Return [X, Y] of the center of cell containing provided text 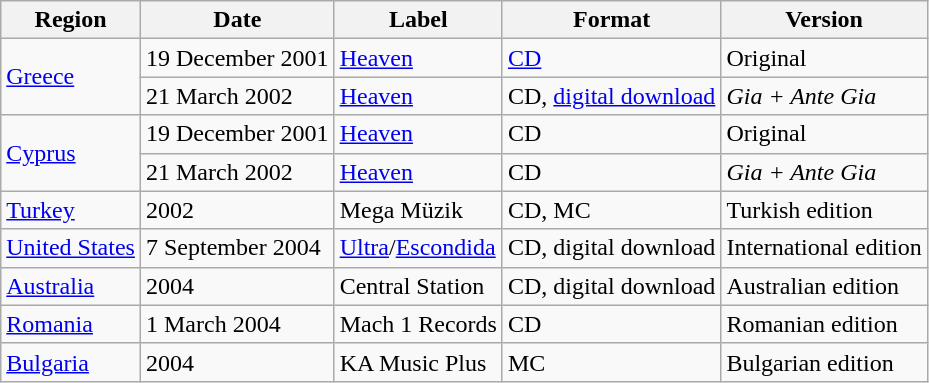
Date [237, 20]
United States [71, 248]
Bulgaria [71, 362]
Mach 1 Records [418, 324]
Turkish edition [824, 210]
Australian edition [824, 286]
Label [418, 20]
Central Station [418, 286]
International edition [824, 248]
MC [611, 362]
Mega Müzik [418, 210]
Turkey [71, 210]
Australia [71, 286]
CD, MC [611, 210]
Version [824, 20]
Format [611, 20]
Romania [71, 324]
Region [71, 20]
1 March 2004 [237, 324]
7 September 2004 [237, 248]
KA Music Plus [418, 362]
Bulgarian edition [824, 362]
Romanian edition [824, 324]
Greece [71, 77]
2002 [237, 210]
Ultra/Escondida [418, 248]
Cyprus [71, 153]
